Return the [x, y] coordinate for the center point of the cell that contains the specified text.  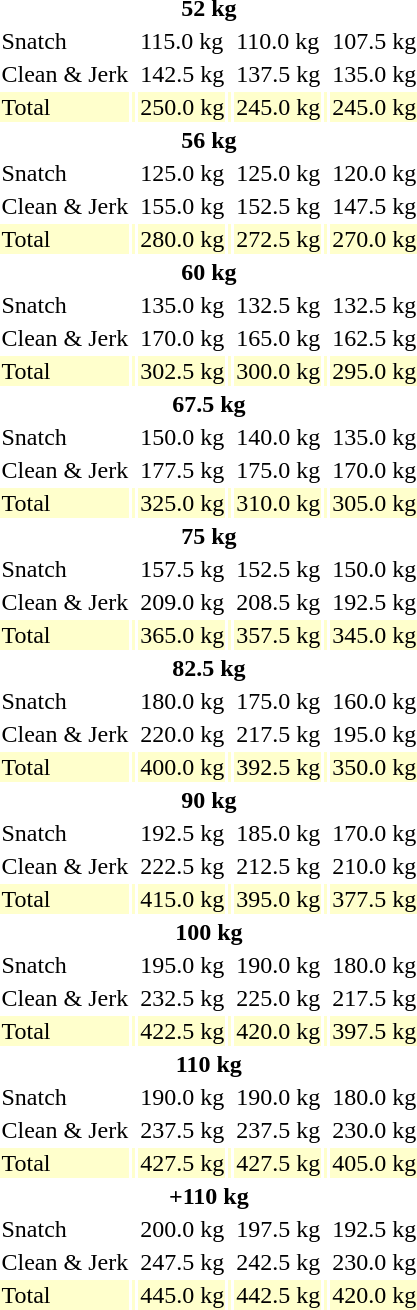
212.5 kg [278, 866]
395.0 kg [278, 899]
247.5 kg [182, 1262]
170.0 kg [182, 338]
142.5 kg [182, 74]
200.0 kg [182, 1229]
140.0 kg [278, 437]
392.5 kg [278, 767]
115.0 kg [182, 41]
245.0 kg [278, 107]
185.0 kg [278, 833]
132.5 kg [278, 305]
208.5 kg [278, 602]
222.5 kg [182, 866]
442.5 kg [278, 1295]
157.5 kg [182, 569]
195.0 kg [182, 965]
135.0 kg [182, 305]
300.0 kg [278, 371]
242.5 kg [278, 1262]
177.5 kg [182, 470]
415.0 kg [182, 899]
280.0 kg [182, 239]
165.0 kg [278, 338]
420.0 kg [278, 1031]
180.0 kg [182, 701]
422.5 kg [182, 1031]
357.5 kg [278, 635]
232.5 kg [182, 998]
325.0 kg [182, 503]
400.0 kg [182, 767]
365.0 kg [182, 635]
220.0 kg [182, 734]
250.0 kg [182, 107]
225.0 kg [278, 998]
302.5 kg [182, 371]
310.0 kg [278, 503]
217.5 kg [278, 734]
192.5 kg [182, 833]
209.0 kg [182, 602]
155.0 kg [182, 206]
197.5 kg [278, 1229]
445.0 kg [182, 1295]
110.0 kg [278, 41]
137.5 kg [278, 74]
150.0 kg [182, 437]
272.5 kg [278, 239]
